Locate the cell with the specified text and output its [x, y] center coordinate. 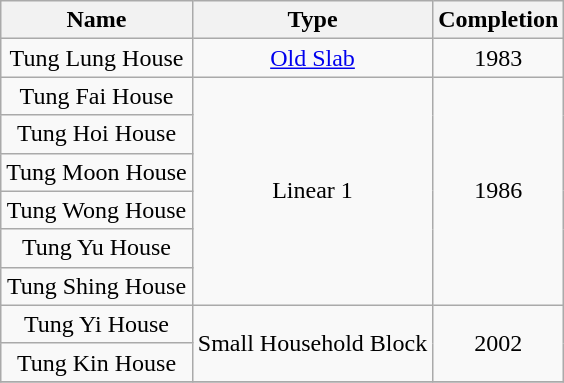
2002 [498, 343]
Tung Lung House [97, 58]
Tung Fai House [97, 96]
Tung Hoi House [97, 134]
1986 [498, 191]
Linear 1 [312, 191]
Small Household Block [312, 343]
Tung Moon House [97, 172]
Name [97, 20]
1983 [498, 58]
Completion [498, 20]
Tung Wong House [97, 210]
Type [312, 20]
Old Slab [312, 58]
Tung Yu House [97, 248]
Tung Kin House [97, 362]
Tung Yi House [97, 324]
Tung Shing House [97, 286]
